Capture the cell that displays the provided text and extract its (X, Y) central coordinate. 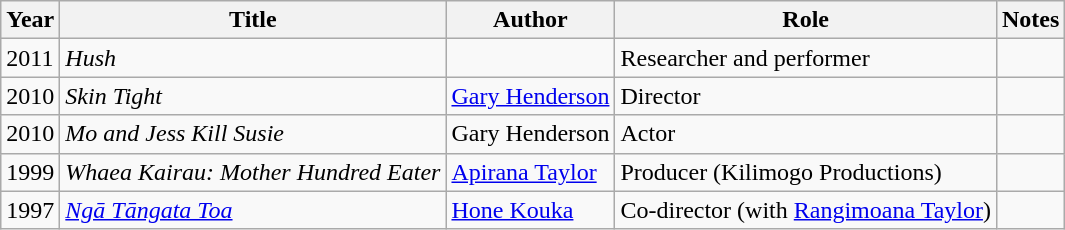
Skin Tight (253, 96)
1997 (30, 210)
Hone Kouka (530, 210)
Year (30, 20)
Author (530, 20)
Apirana Taylor (530, 172)
Title (253, 20)
Hush (253, 58)
Mo and Jess Kill Susie (253, 134)
Whaea Kairau: Mother Hundred Eater (253, 172)
Co-director (with Rangimoana Taylor) (806, 210)
Role (806, 20)
2011 (30, 58)
Notes (1030, 20)
Director (806, 96)
Researcher and performer (806, 58)
Producer (Kilimogo Productions) (806, 172)
1999 (30, 172)
Actor (806, 134)
Ngā Tāngata Toa (253, 210)
